Capture the cell that displays the provided text and extract its [x, y] central coordinate. 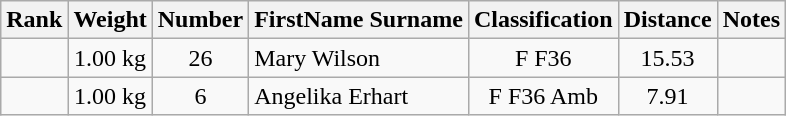
Weight [110, 20]
Number [200, 20]
Rank [34, 20]
F F36 Amb [543, 96]
Notes [751, 20]
FirstName Surname [359, 20]
Classification [543, 20]
Angelika Erhart [359, 96]
Distance [668, 20]
7.91 [668, 96]
Mary Wilson [359, 58]
26 [200, 58]
15.53 [668, 58]
6 [200, 96]
F F36 [543, 58]
